Extract the [X, Y] coordinate from the center of the cell holding the provided text.  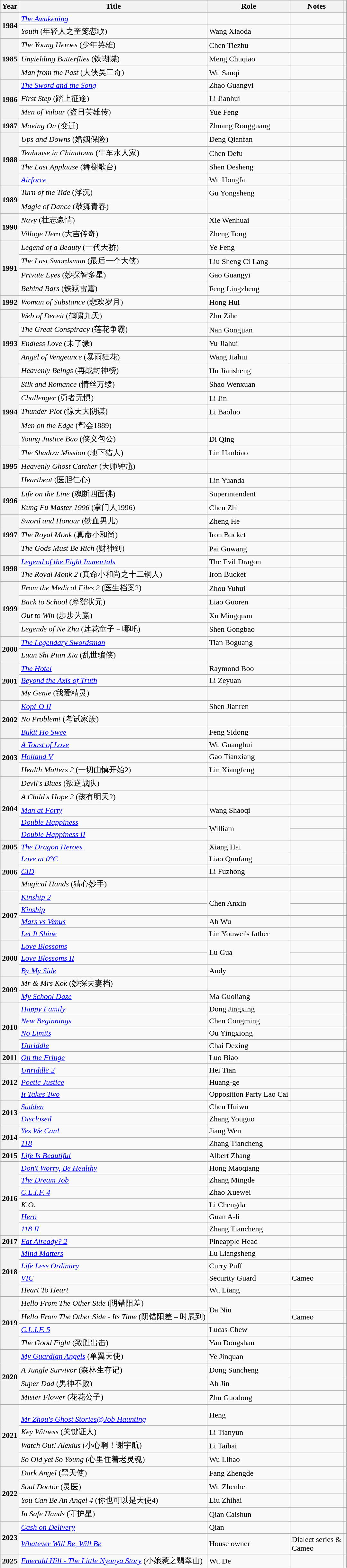
Wu Lihao [249, 1460]
My Genie (我爱精灵) [113, 693]
Zhou Yuhui [249, 588]
Li Jianhui [249, 98]
Woman of Substance (悲欢岁月) [113, 302]
Wu Zhenhe [249, 1487]
The Young Heroes (少年英雄) [113, 45]
2005 [10, 847]
Lin Yuanda [249, 480]
Ah Jin [249, 1384]
Kinship 2 [113, 897]
Wu De [249, 1561]
Private Eyes (妙探智多星) [113, 275]
2017 [10, 1241]
Zhang Mingde [249, 1180]
2000 [10, 649]
The Last Applause (舞榭歌台) [113, 167]
2025 [10, 1561]
1991 [10, 268]
Lu Liangsheng [249, 1254]
Challenger (勇者无惧) [113, 398]
A Child's Hope 2 (孩有明天2) [113, 797]
Lin Hanbiao [249, 453]
On the Fringe [113, 1058]
Li Fuzhong [249, 871]
The Dream Job [113, 1180]
Double Happiness [113, 822]
Ou Yingxiong [249, 1033]
Love Blossoms [113, 946]
Deng Qianfan [249, 140]
Kung Fu Master 1996 (掌门人1996) [113, 508]
Health Matters 2 (一切由慎开始2) [113, 770]
Luan Shi Pian Xia (乱世骗侠) [113, 655]
Unriddle 2 [113, 1070]
Legend of the Eight Immortals [113, 562]
Kinship [113, 910]
2006 [10, 872]
Feng Sidong [249, 732]
The Sword and the Song [113, 86]
Gao Guangyi [249, 275]
Wang Jiahui [249, 357]
Dong Suncheng [249, 1370]
1994 [10, 412]
Ups and Downs (婚姻保险) [113, 140]
C.L.I.F. 5 [113, 1330]
1997 [10, 535]
Tian Boguang [249, 642]
The Evil Dragon [249, 562]
The Legendary Swordsman [113, 642]
Mars vs Venus [113, 922]
Andy [249, 971]
Yue Feng [249, 113]
Soul Doctor (灵医) [113, 1487]
Guan A-li [249, 1217]
Magical Hands (猜心妙手) [113, 884]
In Safe Hands (守护星) [113, 1514]
Huang-ge [249, 1082]
Li Taibai [249, 1446]
It Takes Two [113, 1094]
1985 [10, 59]
Hu Jiansheng [249, 371]
1990 [10, 227]
Young Justice Bao (侠义包公) [113, 439]
2018 [10, 1272]
Lin Youwei's father [249, 934]
Shao Wenxuan [249, 385]
Ah Wu [249, 922]
2016 [10, 1198]
A Toast of Love [113, 745]
Security Guard [249, 1278]
Zhao Guangyi [249, 86]
Shen Desheng [249, 167]
Shen Jianren [249, 706]
2014 [10, 1137]
2008 [10, 958]
Opposition Party Lao Cai [249, 1094]
Zhao Xuewei [249, 1192]
Yan Dongshan [249, 1343]
So Old yet So Young (心里住着老灵魂) [113, 1460]
Angel of Vengeance (暴雨狂花) [113, 357]
2004 [10, 808]
Wu Guanghui [249, 745]
2001 [10, 681]
Out to Win (步步为赢) [113, 616]
The Shadow Mission (地下猎人) [113, 453]
Hero [113, 1217]
Poetic Justice [113, 1082]
Heng [249, 1415]
2002 [10, 720]
Nan Gongjian [249, 330]
2012 [10, 1082]
Endless Love (未了缘) [113, 343]
Hello From The Other Side - Its Time (阴错阳差 – 时辰到) [113, 1317]
Wang Shaoqi [249, 810]
Year [10, 6]
Li Baoluo [249, 412]
Don't Worry, Be Healthy [113, 1168]
Liu Sheng Ci Lang [249, 261]
Notes [317, 6]
Heavenly Beings (再战封神榜) [113, 371]
Beyond the Axis of Truth [113, 680]
Xu Mingquan [249, 616]
C.L.I.F. 4 [113, 1192]
Man from the Past (大侠吴三奇) [113, 73]
Hei Tian [249, 1070]
118 [113, 1143]
Dark Angel (黑天使) [113, 1473]
Albert Zhang [249, 1156]
Key Witness (关键证人) [113, 1432]
Li Zeyuan [249, 680]
Wu Liang [249, 1290]
Double Happiness II [113, 835]
Role [249, 6]
Liu Zhihai [249, 1501]
Xie Wenhuai [249, 221]
Wang Xiaoda [249, 32]
VIC [113, 1278]
118 II [113, 1229]
Let It Shine [113, 934]
1986 [10, 99]
Zhu Zihe [249, 316]
Zheng Tong [249, 234]
1987 [10, 126]
Men on the Edge (帮会1889) [113, 426]
1998 [10, 568]
Hong Hui [249, 302]
The Gods Must Be Rich (财神到) [113, 548]
Chen Anxin [249, 903]
Liao Qunfang [249, 859]
Mister Flower (花花公子) [113, 1397]
New Beginnings [113, 1021]
Gu Yongsheng [249, 193]
Curry Puff [249, 1266]
Feng Lingzheng [249, 289]
The Hotel [113, 668]
Li Chengda [249, 1205]
No Limits [113, 1033]
My Guardian Angels (单翼天使) [113, 1357]
Teahouse in Chinatown (牛车水人家) [113, 153]
1992 [10, 302]
Luo Biao [249, 1058]
Life on the Line (魂断四面佛) [113, 494]
Legends of Ne Zha (莲花童子－哪吒) [113, 630]
Behind Bars (铁狱雷霆) [113, 289]
Sudden [113, 1107]
Chen Congming [249, 1021]
Zhu Guodong [249, 1397]
The Royal Monk 2 (真命小和尚之十二铜人) [113, 575]
Magic of Dance (鼓舞青春) [113, 206]
Dong Jingxing [249, 1009]
2019 [10, 1323]
Kopi-O II [113, 706]
Xiang Hai [249, 847]
Web of Deceit (鹤啸九天) [113, 316]
Jiang Wen [249, 1131]
2013 [10, 1113]
Dialect series & Cameo [317, 1544]
Happy Family [113, 1009]
Ma Guoliang [249, 996]
Thunder Plot (惊天大阴谋) [113, 412]
Chen Huiwu [249, 1107]
Li Jin [249, 398]
Super Dad (男神不败) [113, 1384]
Meng Chuqiao [249, 59]
Heavenly Ghost Catcher (天师钟馗) [113, 467]
2011 [10, 1058]
2007 [10, 915]
Unyielding Butterflies (铁蝴蝶) [113, 59]
Chen Zhi [249, 508]
Superintendent [249, 494]
Gao Tianxiang [249, 757]
Eat Already? 2 [113, 1241]
Raymond Boo [249, 668]
Bukit Ho Swee [113, 732]
Mr Zhou's Ghost Stories@Job Haunting [113, 1415]
Navy (壮志豪情) [113, 221]
Whatever Will Be, Will Be [113, 1544]
William [249, 829]
Zhang Youguo [249, 1119]
Hong Maoqiang [249, 1168]
1989 [10, 200]
No Problem! (考试家族) [113, 720]
Sword and Honour (铁血男儿) [113, 521]
Back to School (摩登状元) [113, 602]
Yu Jiahui [249, 343]
2015 [10, 1156]
Zheng He [249, 521]
Man at Forty [113, 810]
The Great Conspiracy (莲花争霸) [113, 330]
The Good Fight (致胜出击) [113, 1343]
Chen Defu [249, 153]
1984 [10, 26]
2022 [10, 1494]
Youth (年轻人之奎笼恋歌) [113, 32]
Qian [249, 1527]
The Last Swordsman (最后一个大侠) [113, 261]
You Can Be An Angel 4 (你也可以是天使4) [113, 1501]
Love at 0°C [113, 859]
Heartbeat (医胆仁心) [113, 480]
Mr & Mrs Kok (妙探夫妻档) [113, 984]
Fang Zhengde [249, 1473]
Legend of a Beauty (一代天骄) [113, 248]
Mind Matters [113, 1254]
Emerald Hill - The Little Nyonya Story (小娘惹之翡翠山) [113, 1561]
Airforce [113, 180]
Moving On (变迁) [113, 126]
Turn of the Tide (浮沉) [113, 193]
Holland V [113, 757]
Title [113, 6]
2020 [10, 1377]
K.O. [113, 1205]
Wu Hongfa [249, 180]
Village Hero (大吉传奇) [113, 234]
Ye Jinquan [249, 1357]
1995 [10, 467]
2010 [10, 1027]
Men of Valour (盗日英雄传) [113, 113]
Silk and Romance (情丝万缕) [113, 385]
CID [113, 871]
Watch Out! Alexius (小心啊！谢宇航) [113, 1446]
Ye Feng [249, 248]
House owner [249, 1544]
Zhuang Rongguang [249, 126]
2021 [10, 1435]
1993 [10, 343]
Liao Guoren [249, 602]
Lucas Chew [249, 1330]
Li Tianyun [249, 1432]
Qian Caishun [249, 1514]
My School Daze [113, 996]
Wu Sanqi [249, 73]
Disclosed [113, 1119]
Devil's Blues (叛逆战队) [113, 783]
Da Niu [249, 1310]
Lin Xiangfeng [249, 770]
Lu Gua [249, 952]
From the Medical Files 2 (医生档案2) [113, 588]
Yes We Can! [113, 1131]
The Dragon Heroes [113, 847]
Life Is Beautiful [113, 1156]
The Royal Monk (真命小和尚) [113, 535]
A Jungle Survivor (森林生存记) [113, 1370]
2003 [10, 757]
By My Side [113, 971]
2023 [10, 1537]
Cash on Delivery [113, 1527]
1996 [10, 501]
Shen Gongbao [249, 630]
Hello From The Other Side (阴错阳差) [113, 1303]
Unriddle [113, 1046]
Love Blossoms II [113, 958]
The Awakening [113, 19]
Chai Dexing [249, 1046]
Life Less Ordinary [113, 1266]
Heart To Heart [113, 1290]
Di Qing [249, 439]
1999 [10, 609]
Pai Guwang [249, 548]
First Step (踏上征途) [113, 98]
1988 [10, 159]
Pineapple Head [249, 1241]
Chen Tiezhu [249, 45]
2009 [10, 990]
